Detect which cell encompasses the target text, then output its [X, Y] center coordinate. 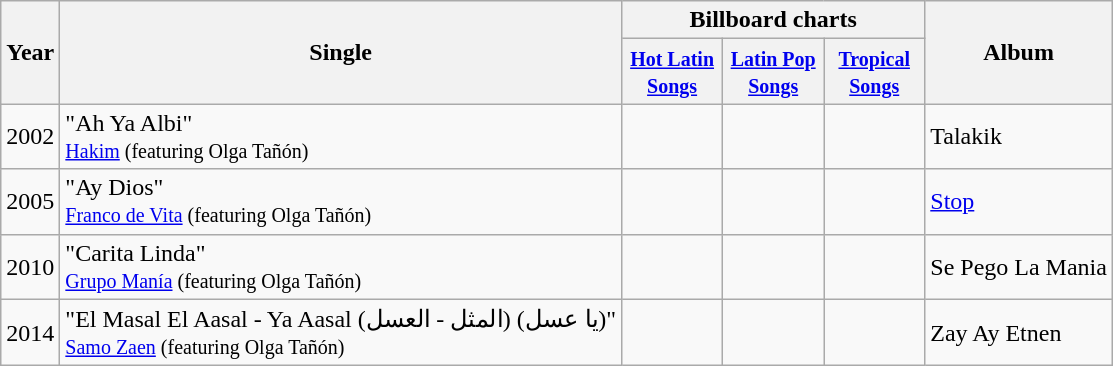
"El Masal El Aasal - Ya Aasal (المثل - العسل) (يا عسل)" Samo Zaen (featuring Olga Tañón) [341, 332]
"Ah Ya Albi" Hakim (featuring Olga Tañón) [341, 136]
"Carita Linda" Grupo Manía (featuring Olga Tañón) [341, 266]
Se Pego La Mania [1019, 266]
Tropical Songs [874, 72]
Latin Pop Songs [774, 72]
Single [341, 52]
Talakik [1019, 136]
Stop [1019, 202]
Album [1019, 52]
2014 [30, 332]
2005 [30, 202]
Hot Latin Songs [672, 72]
2002 [30, 136]
Year [30, 52]
Zay Ay Etnen [1019, 332]
2010 [30, 266]
"Ay Dios" Franco de Vita (featuring Olga Tañón) [341, 202]
Billboard charts [774, 20]
